For the text-containing cell, return its midpoint in (x, y) coordinate format. 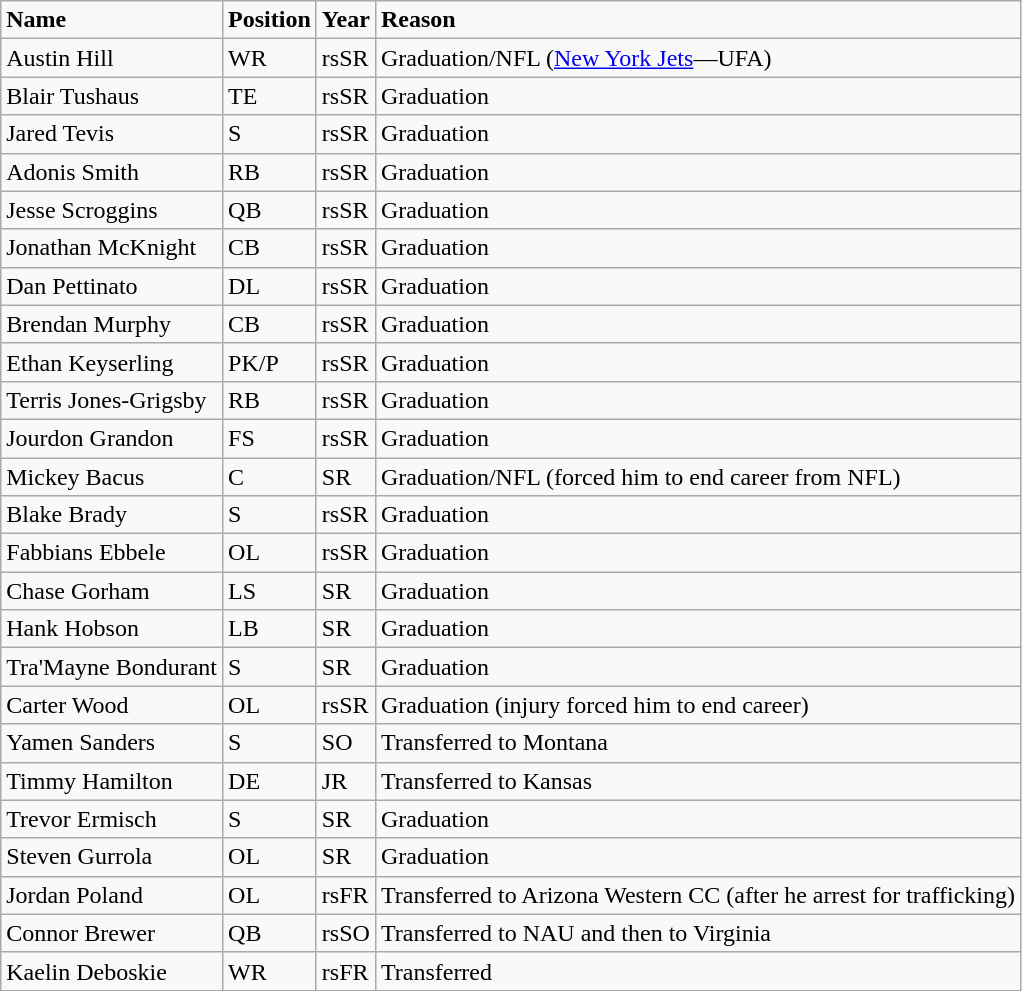
Trevor Ermisch (112, 819)
SO (346, 743)
Blake Brady (112, 515)
JR (346, 781)
Fabbians Ebbele (112, 553)
Adonis Smith (112, 172)
Mickey Bacus (112, 477)
Steven Gurrola (112, 857)
Transferred to Arizona Western CC (after he arrest for trafficking) (698, 895)
rsSO (346, 933)
Brendan Murphy (112, 324)
Carter Wood (112, 705)
Hank Hobson (112, 629)
Kaelin Deboskie (112, 971)
Blair Tushaus (112, 96)
Graduation (injury forced him to end career) (698, 705)
Jesse Scroggins (112, 210)
Connor Brewer (112, 933)
Reason (698, 20)
DE (270, 781)
Transferred to Montana (698, 743)
Graduation/NFL (forced him to end career from NFL) (698, 477)
LB (270, 629)
Terris Jones-Grigsby (112, 400)
Jordan Poland (112, 895)
Timmy Hamilton (112, 781)
Austin Hill (112, 58)
Transferred to Kansas (698, 781)
Jared Tevis (112, 134)
TE (270, 96)
PK/P (270, 362)
Graduation/NFL (New York Jets—UFA) (698, 58)
Ethan Keyserling (112, 362)
Chase Gorham (112, 591)
Tra'Mayne Bondurant (112, 667)
Position (270, 20)
LS (270, 591)
Dan Pettinato (112, 286)
DL (270, 286)
Yamen Sanders (112, 743)
Year (346, 20)
Transferred (698, 971)
C (270, 477)
Jourdon Grandon (112, 438)
Name (112, 20)
FS (270, 438)
Transferred to NAU and then to Virginia (698, 933)
Jonathan McKnight (112, 248)
